Output the [X, Y] coordinate of the center of the cell containing the given text.  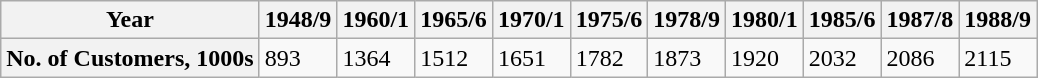
2086 [920, 58]
1873 [687, 58]
1512 [454, 58]
1987/8 [920, 20]
1651 [531, 58]
893 [298, 58]
1948/9 [298, 20]
1920 [765, 58]
1978/9 [687, 20]
1975/6 [609, 20]
1985/6 [842, 20]
Year [130, 20]
1970/1 [531, 20]
2032 [842, 58]
1364 [376, 58]
1980/1 [765, 20]
1960/1 [376, 20]
1988/9 [998, 20]
1965/6 [454, 20]
2115 [998, 58]
1782 [609, 58]
No. of Customers, 1000s [130, 58]
